Pinpoint the cell where the given text exists, returning its [X, Y] midpoint coordinate. 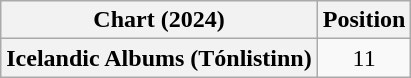
11 [364, 58]
Icelandic Albums (Tónlistinn) [159, 58]
Position [364, 20]
Chart (2024) [159, 20]
